Extract the (x, y) coordinate from the center of the cell holding the provided text.  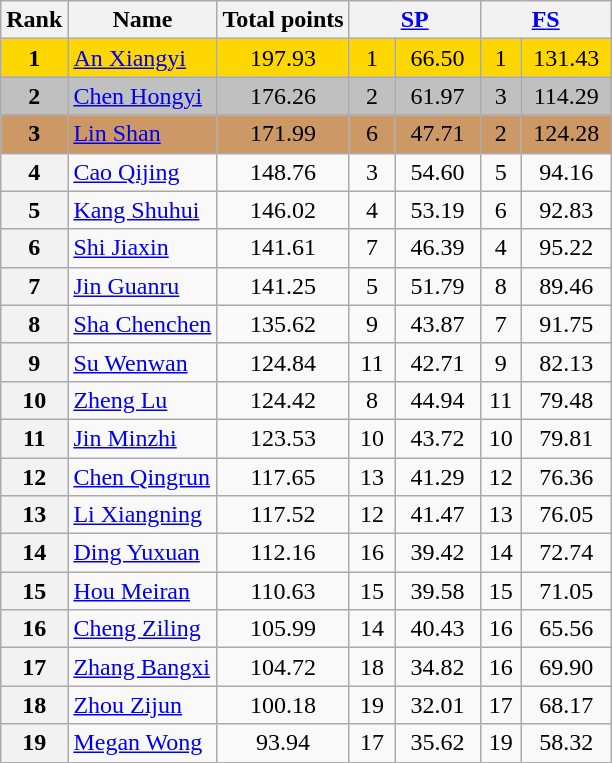
Cao Qijing (142, 172)
92.83 (566, 210)
112.16 (283, 553)
Li Xiangning (142, 515)
93.94 (283, 743)
46.39 (438, 248)
Name (142, 20)
51.79 (438, 286)
54.60 (438, 172)
104.72 (283, 667)
65.56 (566, 629)
43.87 (438, 324)
117.52 (283, 515)
Zhou Zijun (142, 705)
89.46 (566, 286)
Jin Minzhi (142, 438)
100.18 (283, 705)
94.16 (566, 172)
79.81 (566, 438)
FS (546, 20)
141.61 (283, 248)
Rank (34, 20)
Ding Yuxuan (142, 553)
32.01 (438, 705)
41.29 (438, 477)
69.90 (566, 667)
47.71 (438, 134)
95.22 (566, 248)
66.50 (438, 58)
72.74 (566, 553)
41.47 (438, 515)
124.28 (566, 134)
76.36 (566, 477)
76.05 (566, 515)
Zhang Bangxi (142, 667)
39.42 (438, 553)
Hou Meiran (142, 591)
Total points (283, 20)
148.76 (283, 172)
71.05 (566, 591)
42.71 (438, 362)
171.99 (283, 134)
Zheng Lu (142, 400)
Cheng Ziling (142, 629)
58.32 (566, 743)
176.26 (283, 96)
61.97 (438, 96)
124.42 (283, 400)
34.82 (438, 667)
Chen Hongyi (142, 96)
124.84 (283, 362)
53.19 (438, 210)
135.62 (283, 324)
39.58 (438, 591)
117.65 (283, 477)
Chen Qingrun (142, 477)
Su Wenwan (142, 362)
Sha Chenchen (142, 324)
82.13 (566, 362)
Lin Shan (142, 134)
79.48 (566, 400)
197.93 (283, 58)
141.25 (283, 286)
105.99 (283, 629)
43.72 (438, 438)
Megan Wong (142, 743)
114.29 (566, 96)
40.43 (438, 629)
131.43 (566, 58)
Kang Shuhui (142, 210)
68.17 (566, 705)
Jin Guanru (142, 286)
110.63 (283, 591)
An Xiangyi (142, 58)
123.53 (283, 438)
Shi Jiaxin (142, 248)
44.94 (438, 400)
146.02 (283, 210)
SP (414, 20)
91.75 (566, 324)
35.62 (438, 743)
